Capture the cell that displays the provided text and extract its [X, Y] central coordinate. 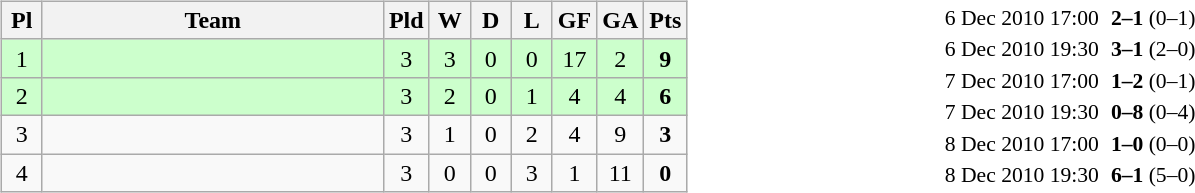
Pl [22, 20]
7 Dec 2010 17:00 [1022, 80]
7 Dec 2010 19:30 [1022, 112]
6 Dec 2010 19:30 [1022, 49]
6 Dec 2010 17:00 [1022, 17]
GF [574, 20]
D [490, 20]
8 Dec 2010 17:00 [1022, 143]
17 [574, 58]
W [450, 20]
Team [212, 20]
6 [666, 96]
Pld [406, 20]
L [532, 20]
8 Dec 2010 19:30 [1022, 175]
11 [620, 173]
GA [620, 20]
Pts [666, 20]
